Provide the [x, y] coordinate of the cell's center where the given text is located.  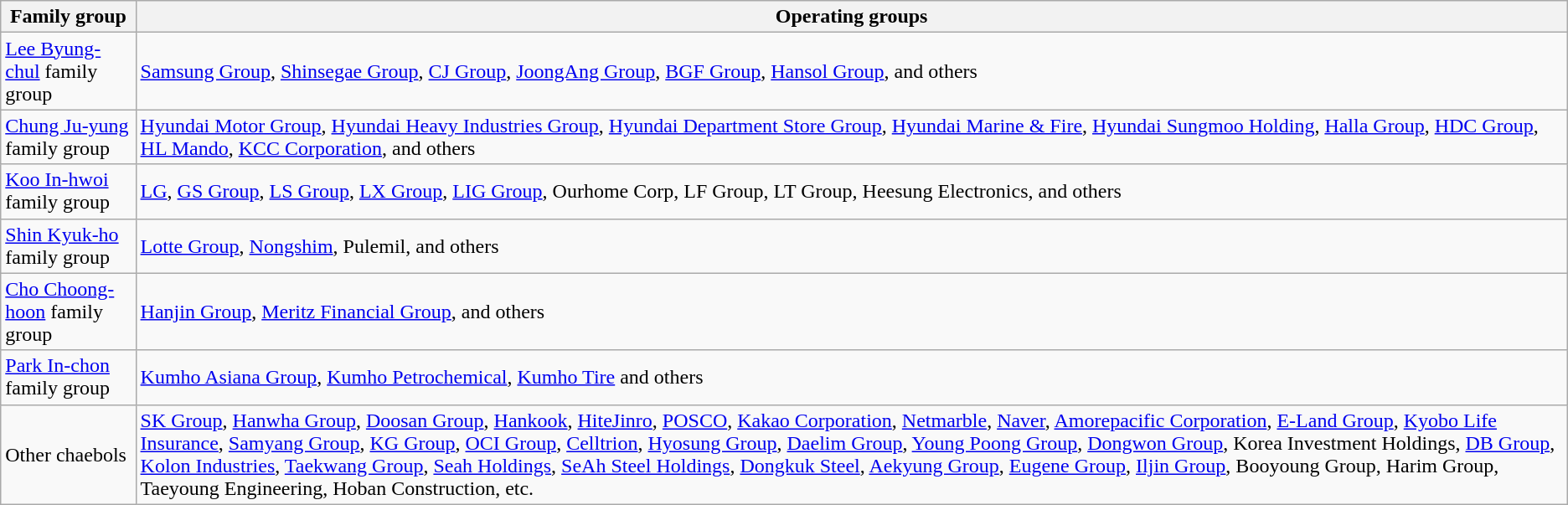
Koo In-hwoi family group [69, 191]
Cho Choong-hoon family group [69, 312]
Park In-chon family group [69, 377]
Other chaebols [69, 454]
Family group [69, 17]
Samsung Group, Shinsegae Group, CJ Group, JoongAng Group, BGF Group, Hansol Group, and others [851, 71]
Kumho Asiana Group, Kumho Petrochemical, Kumho Tire and others [851, 377]
LG, GS Group, LS Group, LX Group, LIG Group, Ourhome Corp, LF Group, LT Group, Heesung Electronics, and others [851, 191]
Lotte Group, Nongshim, Pulemil, and others [851, 246]
Chung Ju-yung family group [69, 137]
Lee Byung-chul family group [69, 71]
Shin Kyuk-ho family group [69, 246]
Hanjin Group, Meritz Financial Group, and others [851, 312]
Operating groups [851, 17]
